Return the (x, y) coordinate for the center point of the cell that contains the specified text.  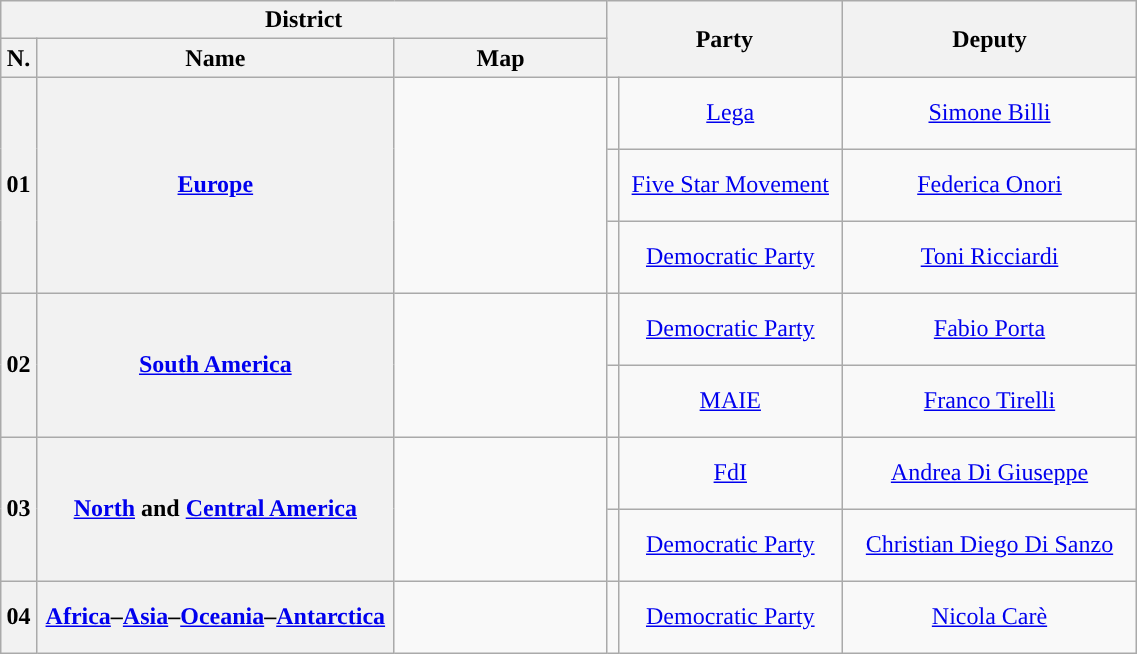
02 (18, 365)
Five Star Movement (730, 185)
Name (215, 58)
District (304, 20)
MAIE (730, 401)
Deputy (990, 39)
Franco Tirelli (990, 401)
03 (18, 509)
Nicola Carè (990, 617)
Africa–Asia–Oceania–Antarctica (215, 617)
Europe (215, 185)
Map (500, 58)
Party (725, 39)
Federica Onori (990, 185)
Toni Ricciardi (990, 257)
Simone Billi (990, 113)
N. (18, 58)
Christian Diego Di Sanzo (990, 545)
01 (18, 185)
FdI (730, 473)
South America (215, 365)
North and Central America (215, 509)
Lega (730, 113)
04 (18, 617)
Andrea Di Giuseppe (990, 473)
Fabio Porta (990, 329)
